Search for the cell housing the specified text and yield its [x, y] center coordinate. 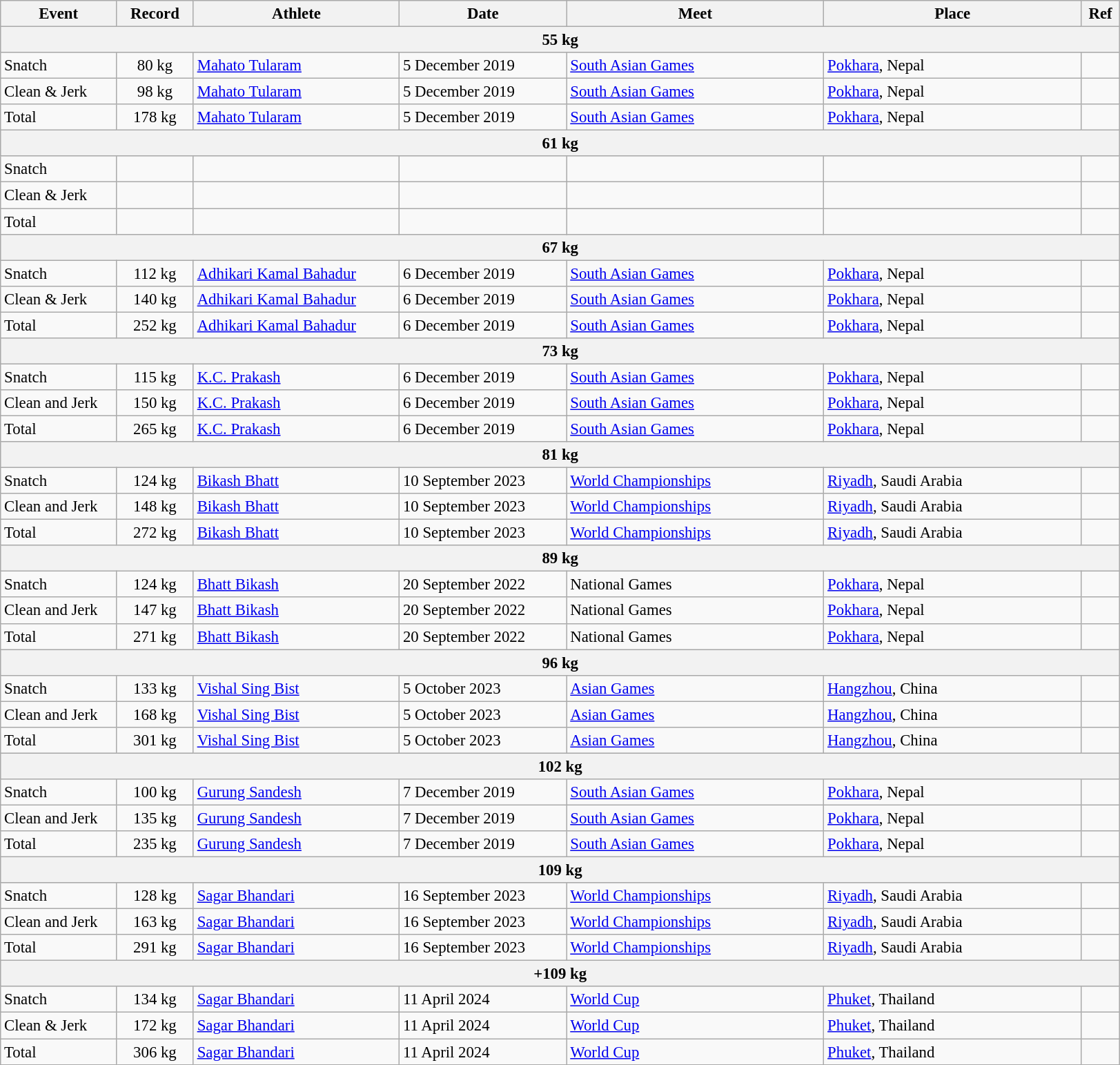
98 kg [155, 92]
235 kg [155, 844]
291 kg [155, 948]
102 kg [560, 766]
306 kg [155, 1052]
148 kg [155, 507]
96 kg [560, 663]
73 kg [560, 351]
172 kg [155, 1026]
134 kg [155, 1000]
128 kg [155, 896]
Date [483, 14]
Event [59, 14]
265 kg [155, 429]
178 kg [155, 117]
163 kg [155, 922]
140 kg [155, 299]
168 kg [155, 714]
67 kg [560, 247]
150 kg [155, 403]
272 kg [155, 533]
252 kg [155, 325]
Place [952, 14]
Ref [1101, 14]
Meet [696, 14]
135 kg [155, 818]
80 kg [155, 66]
115 kg [155, 377]
55 kg [560, 40]
133 kg [155, 688]
Record [155, 14]
301 kg [155, 741]
109 kg [560, 870]
61 kg [560, 144]
100 kg [155, 792]
+109 kg [560, 974]
112 kg [155, 273]
89 kg [560, 558]
81 kg [560, 455]
147 kg [155, 611]
Athlete [296, 14]
271 kg [155, 636]
